Provide the [X, Y] coordinate of the cell's center where the given text is located.  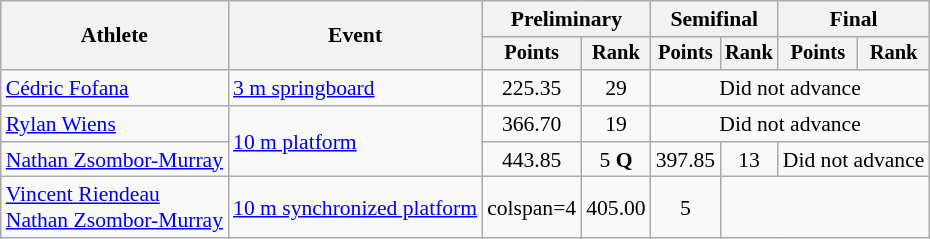
225.35 [532, 88]
19 [616, 124]
29 [616, 88]
3 m springboard [355, 88]
5 Q [616, 160]
Final [854, 19]
405.00 [616, 208]
Nathan Zsombor-Murray [114, 160]
Preliminary [566, 19]
Athlete [114, 36]
Rylan Wiens [114, 124]
10 m synchronized platform [355, 208]
397.85 [686, 160]
Vincent RiendeauNathan Zsombor-Murray [114, 208]
10 m platform [355, 142]
366.70 [532, 124]
13 [749, 160]
Event [355, 36]
Semifinal [714, 19]
5 [686, 208]
colspan=4 [532, 208]
Cédric Fofana [114, 88]
443.85 [532, 160]
